Extract the [x, y] coordinate from the center of the cell holding the provided text.  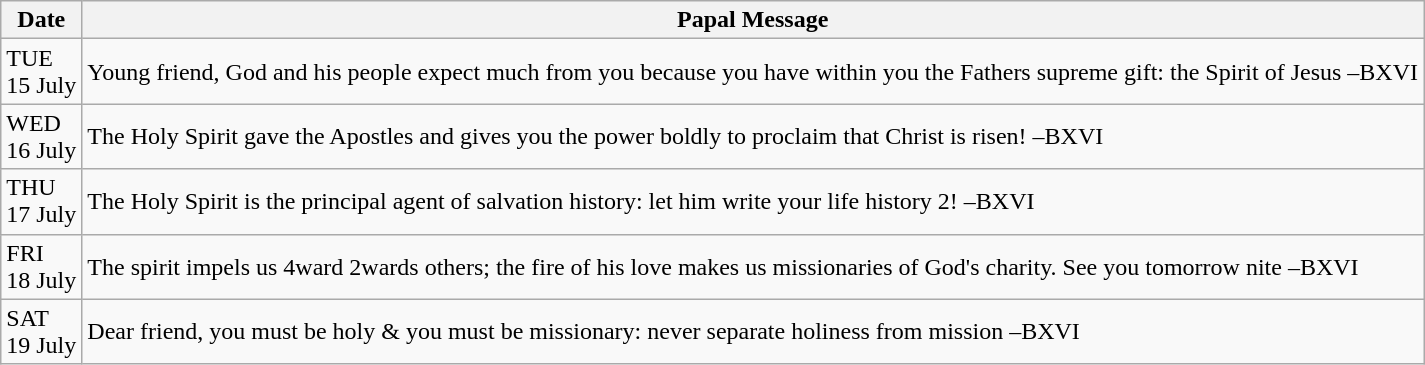
The Holy Spirit is the principal agent of salvation history: let him write your life history 2! –BXVI [753, 202]
Young friend, God and his people expect much from you because you have within you the Fathers supreme gift: the Spirit of Jesus –BXVI [753, 72]
Dear friend, you must be holy & you must be missionary: never separate holiness from mission –BXVI [753, 332]
The Holy Spirit gave the Apostles and gives you the power boldly to proclaim that Christ is risen! –BXVI [753, 136]
Papal Message [753, 20]
WED16 July [42, 136]
Date [42, 20]
FRI18 July [42, 266]
TUE15 July [42, 72]
The spirit impels us 4ward 2wards others; the fire of his love makes us missionaries of God's charity. See you tomorrow nite –BXVI [753, 266]
SAT19 July [42, 332]
THU17 July [42, 202]
